Pinpoint the cell where the given text exists, returning its [X, Y] midpoint coordinate. 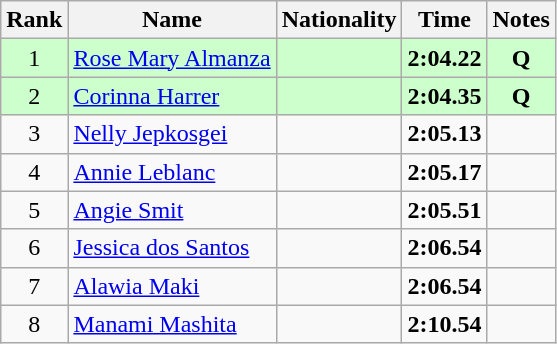
Manami Mashita [172, 324]
Rank [34, 20]
Corinna Harrer [172, 96]
Nationality [339, 20]
8 [34, 324]
2 [34, 96]
Time [444, 20]
2:05.51 [444, 210]
1 [34, 58]
Alawia Maki [172, 286]
2:04.22 [444, 58]
Notes [521, 20]
Nelly Jepkosgei [172, 134]
2:05.17 [444, 172]
2:04.35 [444, 96]
Name [172, 20]
3 [34, 134]
2:10.54 [444, 324]
6 [34, 248]
Rose Mary Almanza [172, 58]
Angie Smit [172, 210]
Jessica dos Santos [172, 248]
4 [34, 172]
7 [34, 286]
Annie Leblanc [172, 172]
5 [34, 210]
2:05.13 [444, 134]
